Identify which cell holds the provided text, then report its (X, Y) central coordinate. 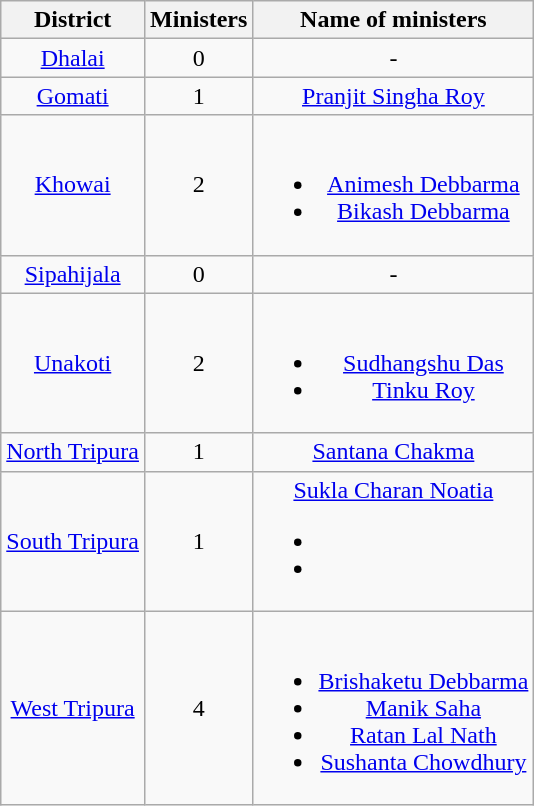
Khowai (73, 185)
West Tripura (73, 708)
District (73, 20)
Dhalai (73, 58)
4 (199, 708)
Santana Chakma (394, 452)
North Tripura (73, 452)
Pranjit Singha Roy (394, 96)
Ministers (199, 20)
Sudhangshu DasTinku Roy (394, 363)
Sukla Charan Noatia (394, 541)
South Tripura (73, 541)
Brishaketu DebbarmaManik SahaRatan Lal NathSushanta Chowdhury (394, 708)
Unakoti (73, 363)
Sipahijala (73, 274)
Name of ministers (394, 20)
Animesh DebbarmaBikash Debbarma (394, 185)
Gomati (73, 96)
